Pinpoint the cell where the given text exists, returning its [X, Y] midpoint coordinate. 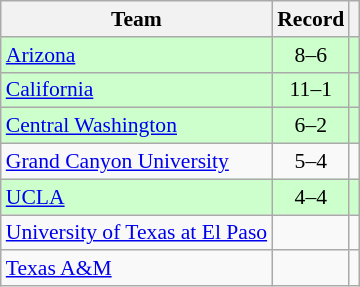
Arizona [136, 55]
4–4 [310, 197]
UCLA [136, 197]
Central Washington [136, 126]
5–4 [310, 162]
Team [136, 19]
11–1 [310, 90]
Record [310, 19]
Grand Canyon University [136, 162]
Texas A&M [136, 269]
6–2 [310, 126]
California [136, 90]
8–6 [310, 55]
University of Texas at El Paso [136, 233]
